Return (X, Y) of the center of cell containing provided text 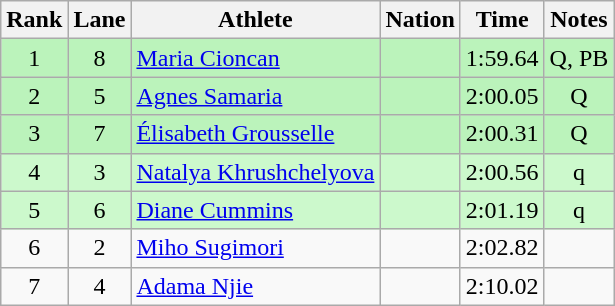
Adama Njie (256, 286)
Nation (420, 20)
Rank (34, 20)
Lane (100, 20)
Time (502, 20)
Agnes Samaria (256, 96)
8 (100, 58)
Maria Cioncan (256, 58)
1 (34, 58)
2:02.82 (502, 248)
Élisabeth Grousselle (256, 134)
Natalya Khrushchelyova (256, 172)
2:00.56 (502, 172)
Diane Cummins (256, 210)
Athlete (256, 20)
2:00.31 (502, 134)
2:00.05 (502, 96)
2:10.02 (502, 286)
1:59.64 (502, 58)
Miho Sugimori (256, 248)
Q, PB (579, 58)
Notes (579, 20)
2:01.19 (502, 210)
